Detect which cell encompasses the target text, then output its (X, Y) center coordinate. 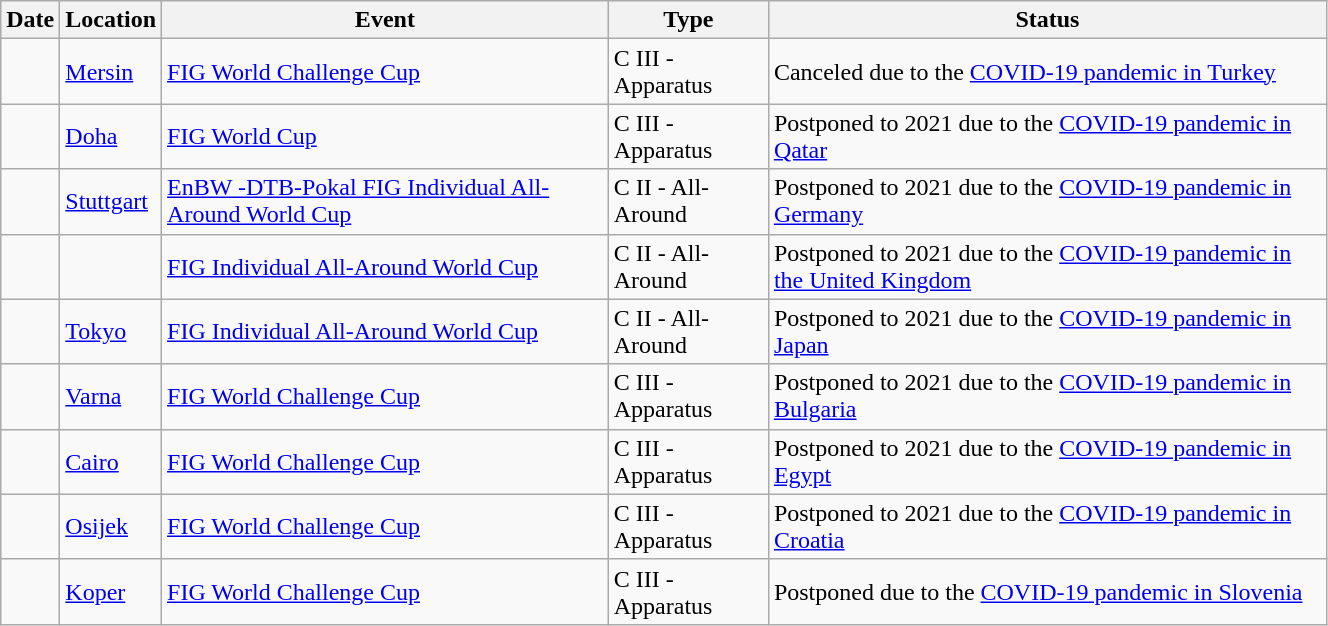
Date (30, 20)
Tokyo (111, 332)
Cairo (111, 462)
Event (386, 20)
EnBW -DTB-Pokal FIG Individual All-Around World Cup (386, 202)
Stuttgart (111, 202)
Status (1047, 20)
Varna (111, 396)
Postponed to 2021 due to the COVID-19 pandemic in Bulgaria (1047, 396)
Osijek (111, 526)
Postponed due to the COVID-19 pandemic in Slovenia (1047, 592)
Koper (111, 592)
FIG World Cup (386, 136)
Canceled due to the COVID-19 pandemic in Turkey (1047, 72)
Postponed to 2021 due to the COVID-19 pandemic in Japan (1047, 332)
Postponed to 2021 due to the COVID-19 pandemic in the United Kingdom (1047, 266)
Postponed to 2021 due to the COVID-19 pandemic in Croatia (1047, 526)
Postponed to 2021 due to the COVID-19 pandemic in Germany (1047, 202)
Location (111, 20)
Doha (111, 136)
Mersin (111, 72)
Type (688, 20)
Postponed to 2021 due to the COVID-19 pandemic in Qatar (1047, 136)
Postponed to 2021 due to the COVID-19 pandemic in Egypt (1047, 462)
